Output the [X, Y] coordinate of the center of the cell containing the given text.  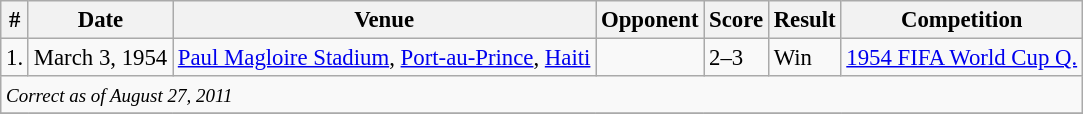
Correct as of August 27, 2011 [542, 95]
March 3, 1954 [100, 58]
# [15, 20]
Venue [384, 20]
Result [804, 20]
Score [736, 20]
Paul Magloire Stadium, Port-au-Prince, Haiti [384, 58]
Date [100, 20]
Competition [962, 20]
2–3 [736, 58]
1954 FIFA World Cup Q. [962, 58]
1. [15, 58]
Opponent [650, 20]
Win [804, 58]
